Extract the (x, y) coordinate from the center of the cell holding the provided text.  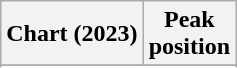
Peakposition (189, 34)
Chart (2023) (72, 34)
